Extract the (X, Y) coordinate from the center of the cell holding the provided text.  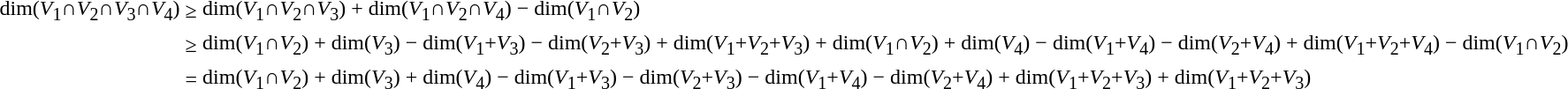
≥ (191, 45)
